Detect which cell encompasses the target text, then output its (X, Y) center coordinate. 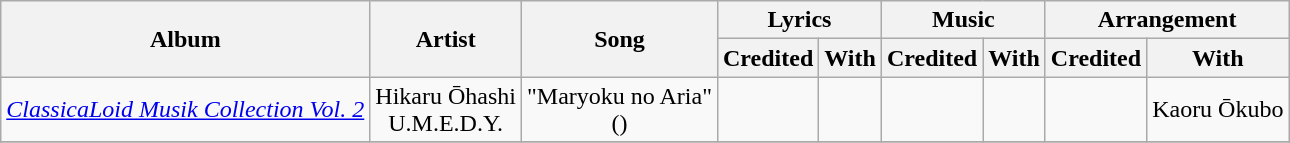
Song (620, 39)
Kaoru Ōkubo (1218, 110)
ClassicaLoid Musik Collection Vol. 2 (186, 110)
Lyrics (799, 20)
"Maryoku no Aria"() (620, 110)
Music (963, 20)
Hikaru ŌhashiU.M.E.D.Y. (446, 110)
Album (186, 39)
Arrangement (1167, 20)
Artist (446, 39)
